Scan for the cell matching the given text and deliver its (x, y) coordinate at center. 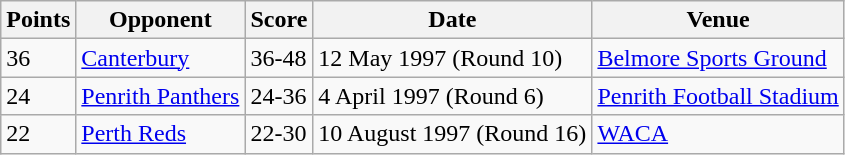
Belmore Sports Ground (718, 58)
24 (38, 96)
Points (38, 20)
WACA (718, 134)
Venue (718, 20)
Penrith Football Stadium (718, 96)
Penrith Panthers (160, 96)
22 (38, 134)
36 (38, 58)
Opponent (160, 20)
36-48 (279, 58)
Date (452, 20)
Score (279, 20)
22-30 (279, 134)
24-36 (279, 96)
Canterbury (160, 58)
10 August 1997 (Round 16) (452, 134)
4 April 1997 (Round 6) (452, 96)
12 May 1997 (Round 10) (452, 58)
Perth Reds (160, 134)
